Locate the cell with the specified text and output its (X, Y) center coordinate. 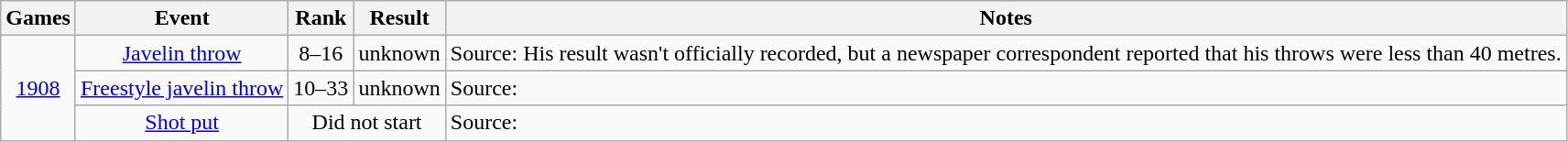
Result (399, 18)
Source: His result wasn't officially recorded, but a newspaper correspondent reported that his throws were less than 40 metres. (1006, 53)
Games (38, 18)
Notes (1006, 18)
Javelin throw (181, 53)
Freestyle javelin throw (181, 88)
8–16 (321, 53)
Rank (321, 18)
Shot put (181, 123)
Event (181, 18)
1908 (38, 88)
10–33 (321, 88)
Did not start (366, 123)
